From the cell containing the given text, extract its center point as (x, y) coordinate. 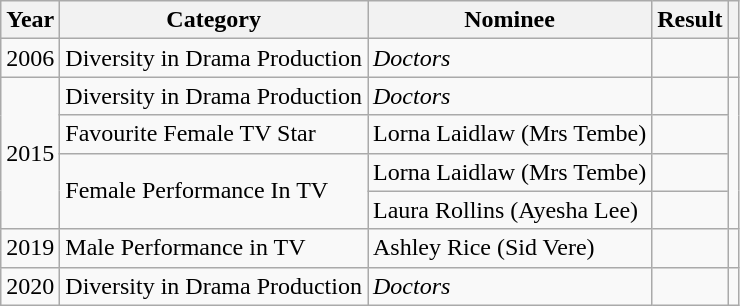
Ashley Rice (Sid Vere) (510, 248)
2006 (30, 58)
Female Performance In TV (214, 191)
Male Performance in TV (214, 248)
Result (690, 20)
Favourite Female TV Star (214, 134)
2015 (30, 153)
2019 (30, 248)
2020 (30, 286)
Nominee (510, 20)
Year (30, 20)
Category (214, 20)
Laura Rollins (Ayesha Lee) (510, 210)
